Pinpoint the cell where the given text exists, returning its [X, Y] midpoint coordinate. 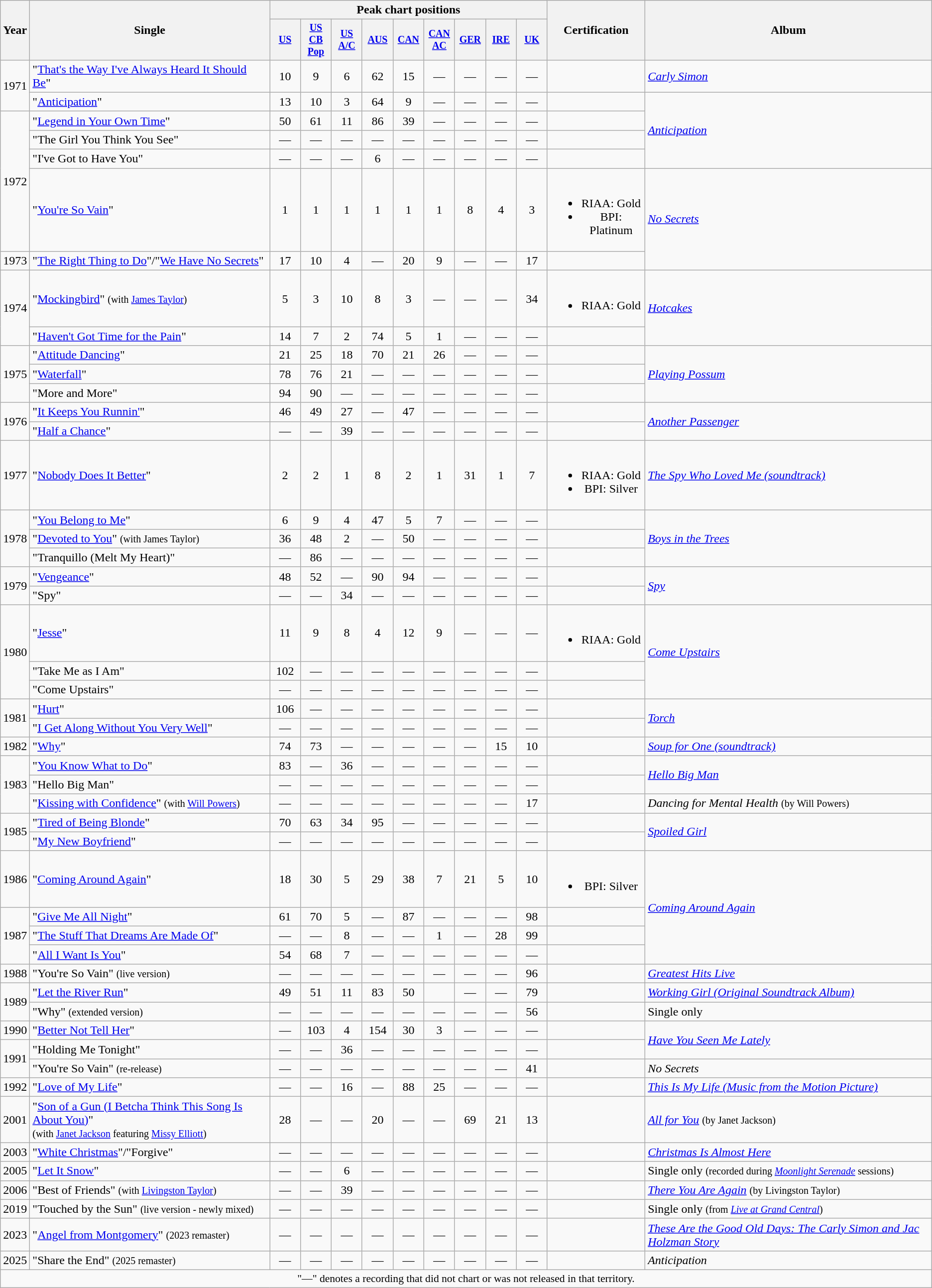
1974 [15, 308]
88 [408, 1087]
"Tired of Being Blonde" [150, 822]
54 [285, 954]
"The Right Thing to Do"/"We Have No Secrets" [150, 261]
2001 [15, 1120]
2005 [15, 1171]
62 [377, 76]
"Mockingbird" (with James Taylor) [150, 299]
"Devoted to You" (with James Taylor) [150, 538]
Year [15, 30]
Hotcakes [789, 308]
"Hello Big Man" [150, 784]
64 [377, 102]
69 [470, 1120]
14 [285, 336]
1990 [15, 1030]
There You Are Again (by Livingston Taylor) [789, 1190]
51 [316, 993]
"Son of a Gun (I Betcha Think This Song Is About You)" (with Janet Jackson featuring Missy Elliott) [150, 1120]
98 [532, 916]
"Let It Snow" [150, 1171]
1989 [15, 1002]
41 [532, 1068]
"Best of Friends" (with Livingston Taylor) [150, 1190]
"The Stuff That Dreams Are Made Of" [150, 935]
1977 [15, 475]
87 [408, 916]
1981 [15, 718]
Dancing for Mental Health (by Will Powers) [789, 803]
BPI: Silver [596, 879]
These Are the Good Old Days: The Carly Simon and Jac Holzman Story [789, 1234]
Single only (from Live at Grand Central) [789, 1209]
This Is My Life (Music from the Motion Picture) [789, 1087]
"I've Got to Have You" [150, 159]
RIAA: GoldBPI: Platinum [596, 210]
"Touched by the Sun" (live version - newly mixed) [150, 1209]
95 [377, 822]
The Spy Who Loved Me (soundtrack) [789, 475]
"Holding Me Tonight" [150, 1049]
"Come Upstairs" [150, 690]
"Jesse" [150, 634]
46 [285, 412]
USA/C [347, 40]
1980 [15, 652]
"Love of My Life" [150, 1087]
Spoiled Girl [789, 832]
63 [316, 822]
Torch [789, 718]
Working Girl (Original Soundtrack Album) [789, 993]
68 [316, 954]
"You Know What to Do" [150, 766]
"Legend in Your Own Time" [150, 121]
"All I Want Is You" [150, 954]
76 [316, 374]
78 [285, 374]
Come Upstairs [789, 652]
"Half a Chance" [150, 431]
52 [316, 576]
CAN AC [439, 40]
Peak chart positions [409, 10]
Carly Simon [789, 76]
Hello Big Man [789, 775]
38 [408, 879]
Playing Possum [789, 374]
79 [532, 993]
1979 [15, 586]
"You're So Vain" (re-release) [150, 1068]
"Take Me as I Am" [150, 671]
"You Belong to Me" [150, 519]
US CB Pop [316, 40]
"—" denotes a recording that did not chart or was not released in that territory. [466, 1279]
"The Girl You Think You See" [150, 139]
2023 [15, 1234]
27 [347, 412]
1982 [15, 747]
2006 [15, 1190]
Coming Around Again [789, 907]
2019 [15, 1209]
1992 [15, 1087]
73 [316, 747]
102 [285, 671]
1978 [15, 538]
2003 [15, 1152]
"Better Not Tell Her" [150, 1030]
"Haven't Got Time for the Pain" [150, 336]
1986 [15, 879]
Album [789, 30]
"You're So Vain" (live version) [150, 973]
Single only (recorded during Moonlight Serenade sessions) [789, 1171]
1987 [15, 935]
26 [439, 355]
"More and More" [150, 393]
31 [470, 475]
56 [532, 1012]
US [285, 40]
Spy [789, 586]
1983 [15, 784]
UK [532, 40]
"Coming Around Again" [150, 879]
Single [150, 30]
99 [532, 935]
"Why" [150, 747]
Certification [596, 30]
1988 [15, 973]
Boys in the Trees [789, 538]
154 [377, 1030]
Soup for One (soundtrack) [789, 747]
"Anticipation" [150, 102]
"It Keeps You Runnin'" [150, 412]
RIAA: GoldBPI: Silver [596, 475]
"You're So Vain" [150, 210]
"Vengeance" [150, 576]
Christmas Is Almost Here [789, 1152]
103 [316, 1030]
"My New Boyfriend" [150, 841]
1971 [15, 86]
"Attitude Dancing" [150, 355]
"Tranquillo (Melt My Heart)" [150, 557]
"Let the River Run" [150, 993]
CAN [408, 40]
"Give Me All Night" [150, 916]
1991 [15, 1059]
29 [377, 879]
"Nobody Does It Better" [150, 475]
16 [347, 1087]
2025 [15, 1260]
Another Passenger [789, 421]
"White Christmas"/"Forgive" [150, 1152]
"Kissing with Confidence" (with Will Powers) [150, 803]
IRE [501, 40]
1976 [15, 421]
Single only [789, 1012]
Have You Seen Me Lately [789, 1040]
"Why" (extended version) [150, 1012]
12 [408, 634]
GER [470, 40]
106 [285, 709]
AUS [377, 40]
"Waterfall" [150, 374]
"Share the End" (2025 remaster) [150, 1260]
1972 [15, 181]
"I Get Along Without You Very Well" [150, 728]
1973 [15, 261]
"Spy" [150, 595]
All for You (by Janet Jackson) [789, 1120]
"That's the Way I've Always Heard It Should Be" [150, 76]
96 [532, 973]
"Angel from Montgomery" (2023 remaster) [150, 1234]
Greatest Hits Live [789, 973]
1985 [15, 832]
"Hurt" [150, 709]
1975 [15, 374]
